Search for the cell housing the specified text and yield its [x, y] center coordinate. 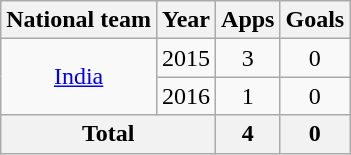
National team [79, 20]
India [79, 77]
3 [248, 58]
1 [248, 96]
2016 [186, 96]
2015 [186, 58]
4 [248, 134]
Year [186, 20]
Total [108, 134]
Apps [248, 20]
Goals [315, 20]
